Pinpoint the cell where the given text exists, returning its (X, Y) midpoint coordinate. 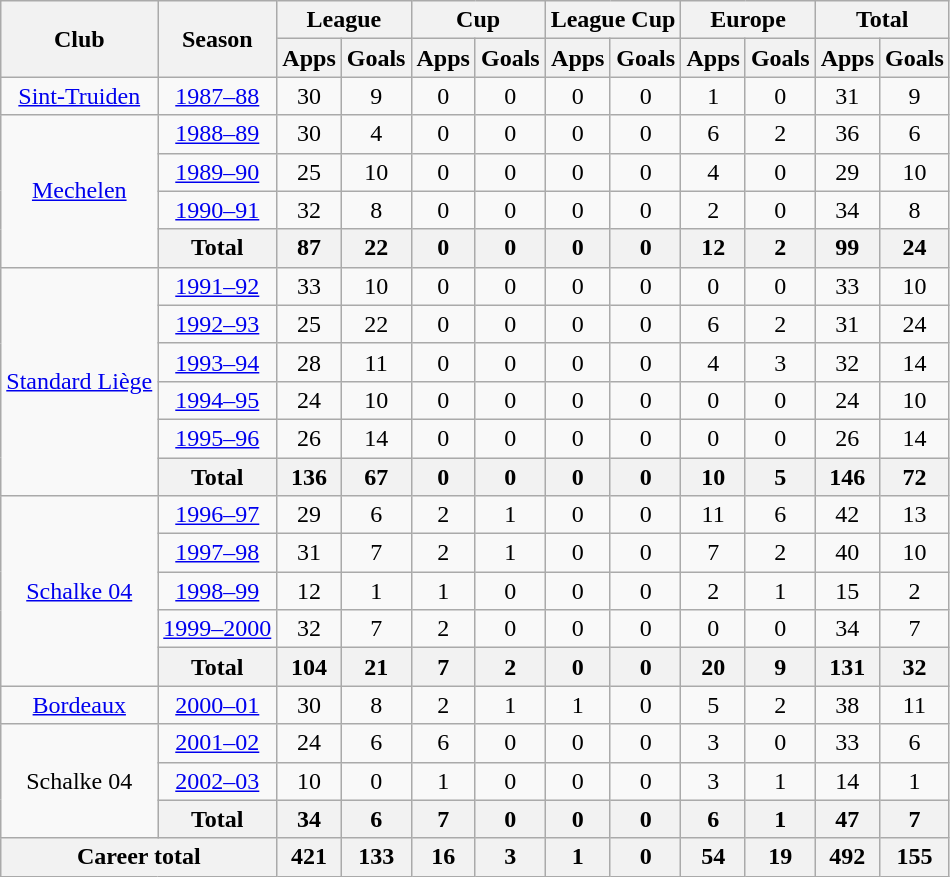
16 (443, 857)
League Cup (613, 20)
104 (309, 667)
99 (847, 248)
1990–91 (218, 210)
League (344, 20)
136 (309, 477)
1987–88 (218, 96)
Sint-Truiden (80, 96)
1995–96 (218, 438)
1993–94 (218, 362)
Mechelen (80, 191)
131 (847, 667)
1999–2000 (218, 629)
54 (713, 857)
20 (713, 667)
13 (915, 515)
87 (309, 248)
Career total (139, 857)
1998–99 (218, 591)
67 (376, 477)
133 (376, 857)
38 (847, 705)
Standard Liège (80, 381)
1988–89 (218, 134)
Cup (478, 20)
2000–01 (218, 705)
Europe (748, 20)
47 (847, 819)
Bordeaux (80, 705)
15 (847, 591)
492 (847, 857)
19 (780, 857)
21 (376, 667)
1994–95 (218, 400)
155 (915, 857)
Club (80, 39)
36 (847, 134)
2002–03 (218, 781)
40 (847, 553)
1989–90 (218, 172)
146 (847, 477)
28 (309, 362)
421 (309, 857)
42 (847, 515)
1992–93 (218, 324)
Season (218, 39)
2001–02 (218, 743)
1991–92 (218, 286)
72 (915, 477)
1996–97 (218, 515)
1997–98 (218, 553)
